Output the [X, Y] coordinate of the center of the cell containing the given text.  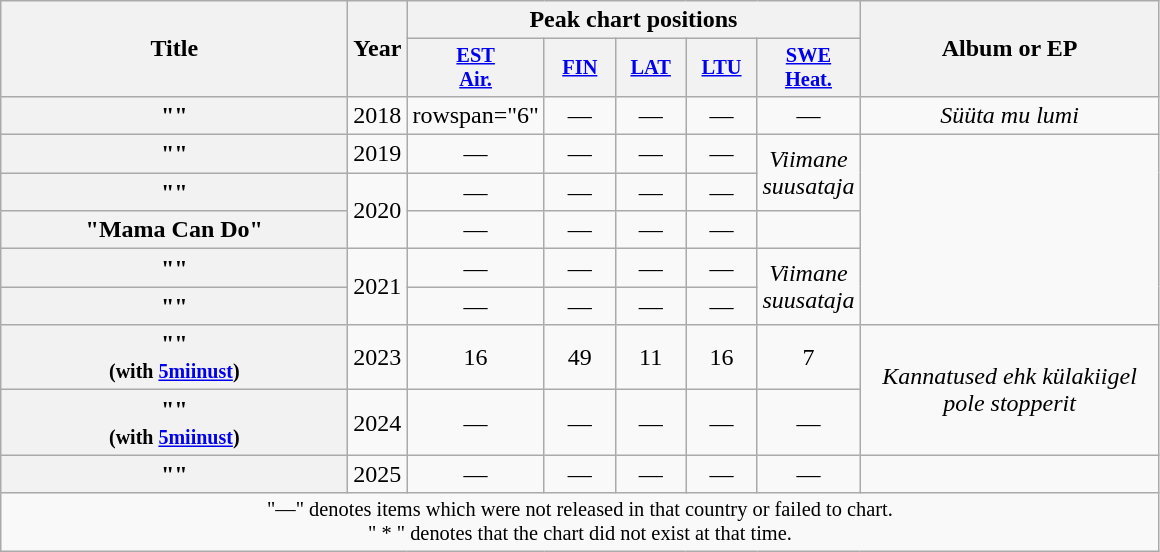
FIN [580, 68]
"—" denotes items which were not released in that country or failed to chart." * " denotes that the chart did not exist at that time. [580, 522]
rowspan="6" [476, 115]
2025 [378, 474]
Süüta mu lumi [1010, 115]
"Mama Can Do" [174, 230]
2024 [378, 422]
ESTAir. [476, 68]
2019 [378, 154]
LAT [650, 68]
2021 [378, 287]
11 [650, 358]
Kannatused ehk külakiigel pole stopperit [1010, 390]
SWEHeat. [808, 68]
2020 [378, 211]
7 [808, 358]
Title [174, 49]
Album or EP [1010, 49]
Year [378, 49]
2018 [378, 115]
Peak chart positions [634, 20]
49 [580, 358]
2023 [378, 358]
LTU [722, 68]
